Capture the cell that displays the provided text and extract its [X, Y] central coordinate. 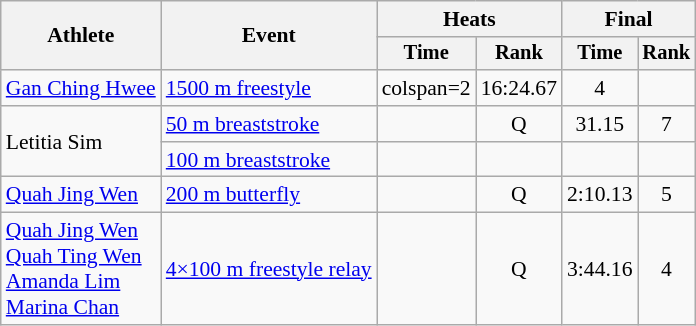
Gan Ching Hwee [81, 88]
Heats [470, 19]
16:24.67 [519, 88]
Athlete [81, 36]
4×100 m freestyle relay [269, 269]
7 [667, 124]
colspan=2 [426, 88]
5 [667, 195]
Final [628, 19]
1500 m freestyle [269, 88]
Event [269, 36]
50 m breaststroke [269, 124]
Letitia Sim [81, 142]
100 m breaststroke [269, 160]
3:44.16 [600, 269]
Quah Jing WenQuah Ting WenAmanda LimMarina Chan [81, 269]
Quah Jing Wen [81, 195]
31.15 [600, 124]
2:10.13 [600, 195]
200 m butterfly [269, 195]
